Search for the cell housing the specified text and yield its (X, Y) center coordinate. 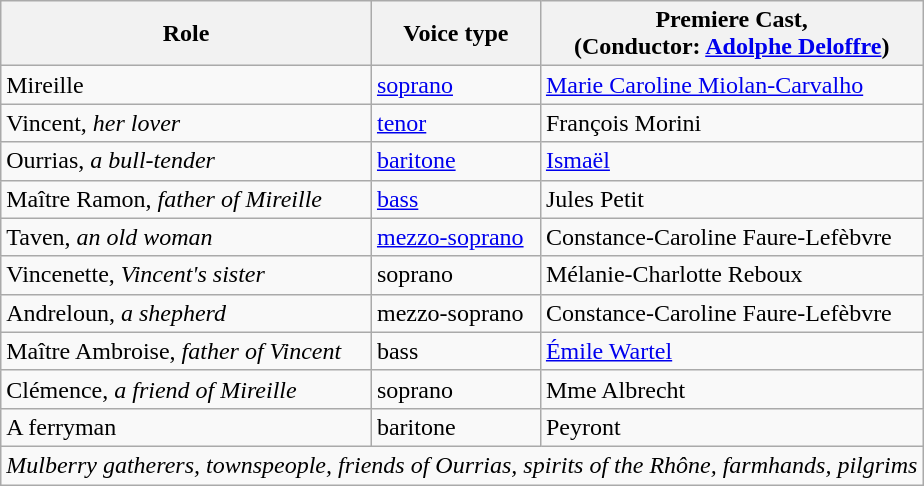
Jules Petit (732, 199)
Vincenette, Vincent's sister (186, 275)
Premiere Cast, (Conductor: Adolphe Deloffre) (732, 34)
François Morini (732, 123)
A ferryman (186, 427)
Role (186, 34)
Marie Caroline Miolan-Carvalho (732, 85)
Maître Ambroise, father of Vincent (186, 351)
Voice type (456, 34)
Ourrias, a bull-tender (186, 161)
Clémence, a friend of Mireille (186, 389)
Ismaël (732, 161)
Mme Albrecht (732, 389)
Émile Wartel (732, 351)
Peyront (732, 427)
Mélanie-Charlotte Reboux (732, 275)
Vincent, her lover (186, 123)
Maître Ramon, father of Mireille (186, 199)
Andreloun, a shepherd (186, 313)
Mulberry gatherers, townspeople, friends of Ourrias, spirits of the Rhône, farmhands, pilgrims (462, 465)
Taven, an old woman (186, 237)
tenor (456, 123)
Mireille (186, 85)
